Pinpoint the cell where the given text exists, returning its (X, Y) midpoint coordinate. 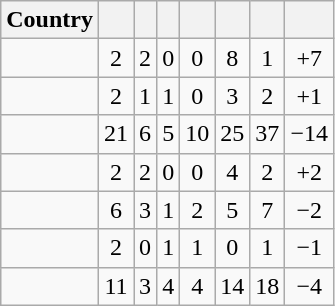
Country (50, 20)
25 (232, 134)
+7 (310, 58)
11 (116, 286)
14 (232, 286)
7 (268, 210)
+1 (310, 96)
−4 (310, 286)
10 (198, 134)
−1 (310, 248)
8 (232, 58)
+2 (310, 172)
21 (116, 134)
−14 (310, 134)
−2 (310, 210)
18 (268, 286)
37 (268, 134)
